Output the (X, Y) coordinate of the center of the cell containing the given text.  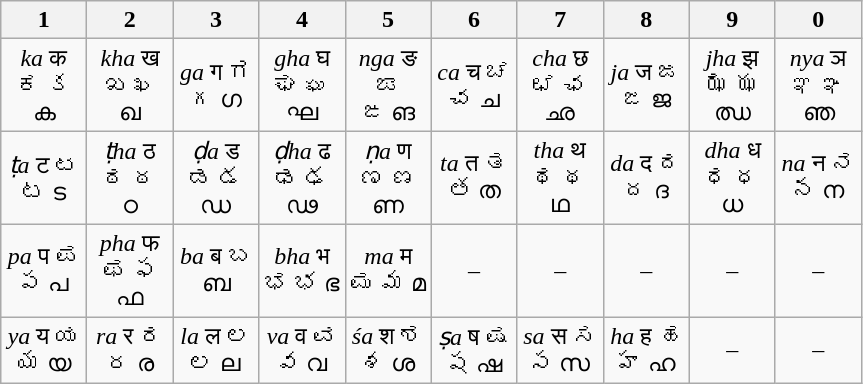
ha ह ಹ హ ഹ (646, 350)
na न ನ న ന (818, 178)
da द ದ ద ദ (646, 178)
cha छ ಛ ఛ ഛ (560, 85)
ḍa ड ಡ డ ഡ (216, 178)
ṣa ष ಷ ష ഷ (474, 350)
4 (302, 20)
va व ವ వ വ (302, 350)
0 (818, 20)
ja ज ಜ జ ജ (646, 85)
ra र ರ ర ര (130, 350)
6 (474, 20)
ya य ಯ య യ (44, 350)
bha भ ಭ భ ഭ (302, 270)
pha फ ಫ ఫ ഫ (130, 270)
kha ख ಖ ఖ ഖ (130, 85)
ṭa ट ಟ ట ട (44, 178)
pa प ಪ ప പ (44, 270)
ma म ಮ మ മ (388, 270)
gha घ ಘ ఘ ഘ (302, 85)
ga ग ಗ గ ഗ (216, 85)
5 (388, 20)
ba ब బ ബ (216, 270)
la ल ల ల ല (216, 350)
ca च ಚ చ ച (474, 85)
jha झ ಝ ఝ ഝ (732, 85)
nga ङ ಙఙ ങ (388, 85)
9 (732, 20)
tha थ ಥ థ ഥ (560, 178)
dha ध ಧ ధ ധ (732, 178)
1 (44, 20)
ḍha ढ ಢ ఢ ഢ (302, 178)
śa श ಶ శ ശ (388, 350)
7 (560, 20)
ta त ತ త ത (474, 178)
2 (130, 20)
nya ञ ಞ ఞ ഞ (818, 85)
3 (216, 20)
ṇa ण ಣ ణ ണ (388, 178)
ṭha ठ ಠ ఠ ഠ (130, 178)
ka क ಕ క ക (44, 85)
sa स ಸ స സ (560, 350)
8 (646, 20)
